Identify which cell holds the provided text, then report its (X, Y) central coordinate. 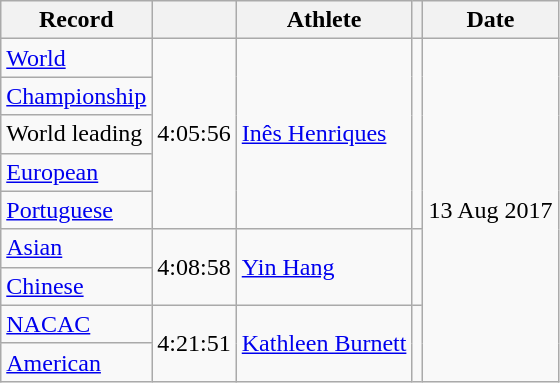
American (76, 362)
Record (76, 20)
Championship (76, 96)
World (76, 58)
Portuguese (76, 210)
13 Aug 2017 (490, 210)
Chinese (76, 286)
Asian (76, 248)
4:21:51 (194, 343)
NACAC (76, 324)
Yin Hang (324, 267)
Inês Henriques (324, 134)
World leading (76, 134)
4:05:56 (194, 134)
Date (490, 20)
Athlete (324, 20)
Kathleen Burnett (324, 343)
4:08:58 (194, 267)
European (76, 172)
